Provide the [x, y] coordinate of the cell's center where the given text is located.  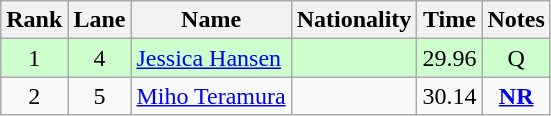
Time [450, 20]
Notes [516, 20]
Q [516, 58]
4 [100, 58]
5 [100, 96]
Jessica Hansen [211, 58]
30.14 [450, 96]
2 [34, 96]
Nationality [354, 20]
Miho Teramura [211, 96]
29.96 [450, 58]
Name [211, 20]
1 [34, 58]
Lane [100, 20]
NR [516, 96]
Rank [34, 20]
